For the text-containing cell, return its midpoint in (X, Y) coordinate format. 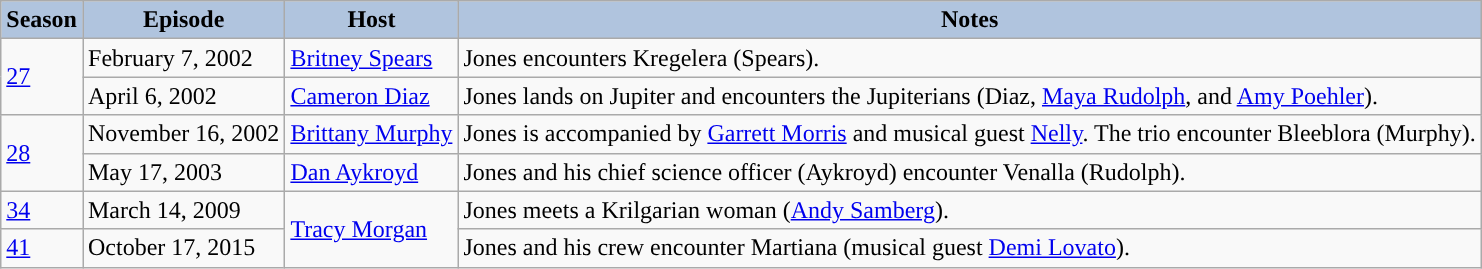
March 14, 2009 (183, 210)
February 7, 2002 (183, 58)
Dan Aykroyd (372, 172)
34 (42, 210)
Tracy Morgan (372, 229)
October 17, 2015 (183, 248)
Notes (970, 20)
Jones and his crew encounter Martiana (musical guest Demi Lovato). (970, 248)
28 (42, 153)
Host (372, 20)
27 (42, 77)
Jones lands on Jupiter and encounters the Jupiterians (Diaz, Maya Rudolph, and Amy Poehler). (970, 96)
Jones meets a Krilgarian woman (Andy Samberg). (970, 210)
Jones is accompanied by Garrett Morris and musical guest Nelly. The trio encounter Bleeblora (Murphy). (970, 134)
Cameron Diaz (372, 96)
April 6, 2002 (183, 96)
Episode (183, 20)
Jones encounters Kregelera (Spears). (970, 58)
Season (42, 20)
Britney Spears (372, 58)
Brittany Murphy (372, 134)
41 (42, 248)
May 17, 2003 (183, 172)
November 16, 2002 (183, 134)
Jones and his chief science officer (Aykroyd) encounter Venalla (Rudolph). (970, 172)
